For the text-containing cell, return its midpoint in [x, y] coordinate format. 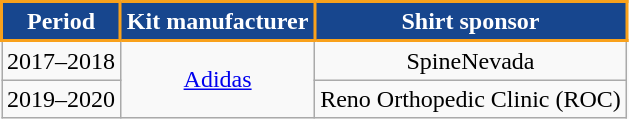
Period [62, 22]
2017–2018 [62, 60]
Shirt sponsor [471, 22]
Reno Orthopedic Clinic (ROC) [471, 99]
Adidas [218, 80]
2019–2020 [62, 99]
Kit manufacturer [218, 22]
SpineNevada [471, 60]
